Capture the cell that displays the provided text and extract its [x, y] central coordinate. 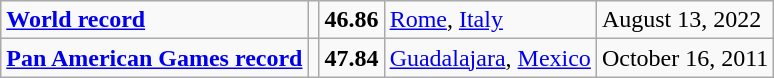
47.84 [352, 58]
Pan American Games record [154, 58]
October 16, 2011 [684, 58]
46.86 [352, 20]
World record [154, 20]
Rome, Italy [490, 20]
Guadalajara, Mexico [490, 58]
August 13, 2022 [684, 20]
